Scan for the cell matching the given text and deliver its (x, y) coordinate at center. 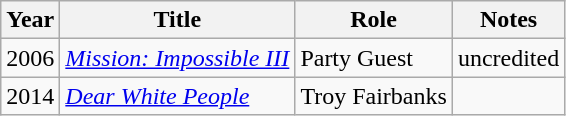
Mission: Impossible III (178, 58)
Notes (508, 20)
Party Guest (374, 58)
uncredited (508, 58)
Year (30, 20)
Dear White People (178, 96)
2014 (30, 96)
2006 (30, 58)
Title (178, 20)
Role (374, 20)
Troy Fairbanks (374, 96)
